Extract the (X, Y) coordinate from the center of the cell holding the provided text.  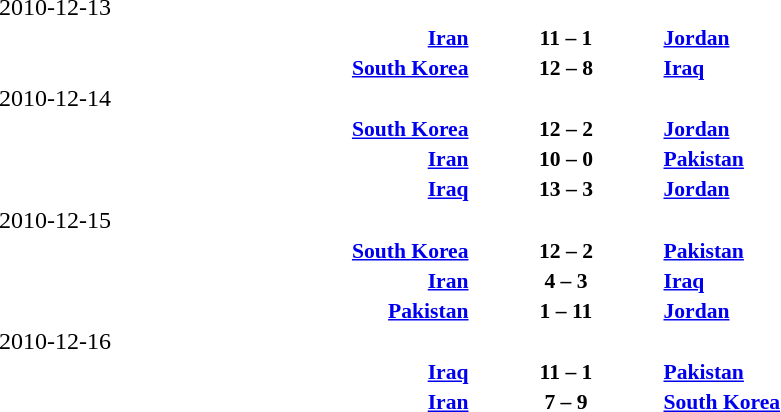
1 – 11 (566, 310)
4 – 3 (566, 280)
10 – 0 (566, 159)
12 – 8 (566, 68)
13 – 3 (566, 189)
